Find where the given text appears and provide that cell's center as [x, y] coordinate. 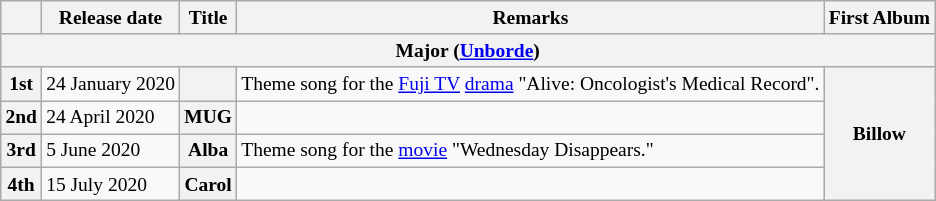
Title [208, 18]
2nd [22, 118]
Theme song for the Fuji TV drama "Alive: Oncologist's Medical Record". [530, 84]
Carol [208, 184]
Remarks [530, 18]
Major (Unborde) [468, 50]
Billow [880, 134]
24 April 2020 [110, 118]
Theme song for the movie "Wednesday Disappears." [530, 150]
15 July 2020 [110, 184]
Alba [208, 150]
5 June 2020 [110, 150]
MUG [208, 118]
1st [22, 84]
24 January 2020 [110, 84]
3rd [22, 150]
Release date [110, 18]
First Album [880, 18]
4th [22, 184]
